Locate the cell with the specified text and output its (x, y) center coordinate. 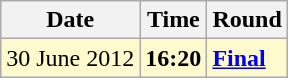
Time (174, 20)
Final (247, 58)
Round (247, 20)
16:20 (174, 58)
Date (70, 20)
30 June 2012 (70, 58)
